Extract the (x, y) coordinate from the center of the cell holding the provided text.  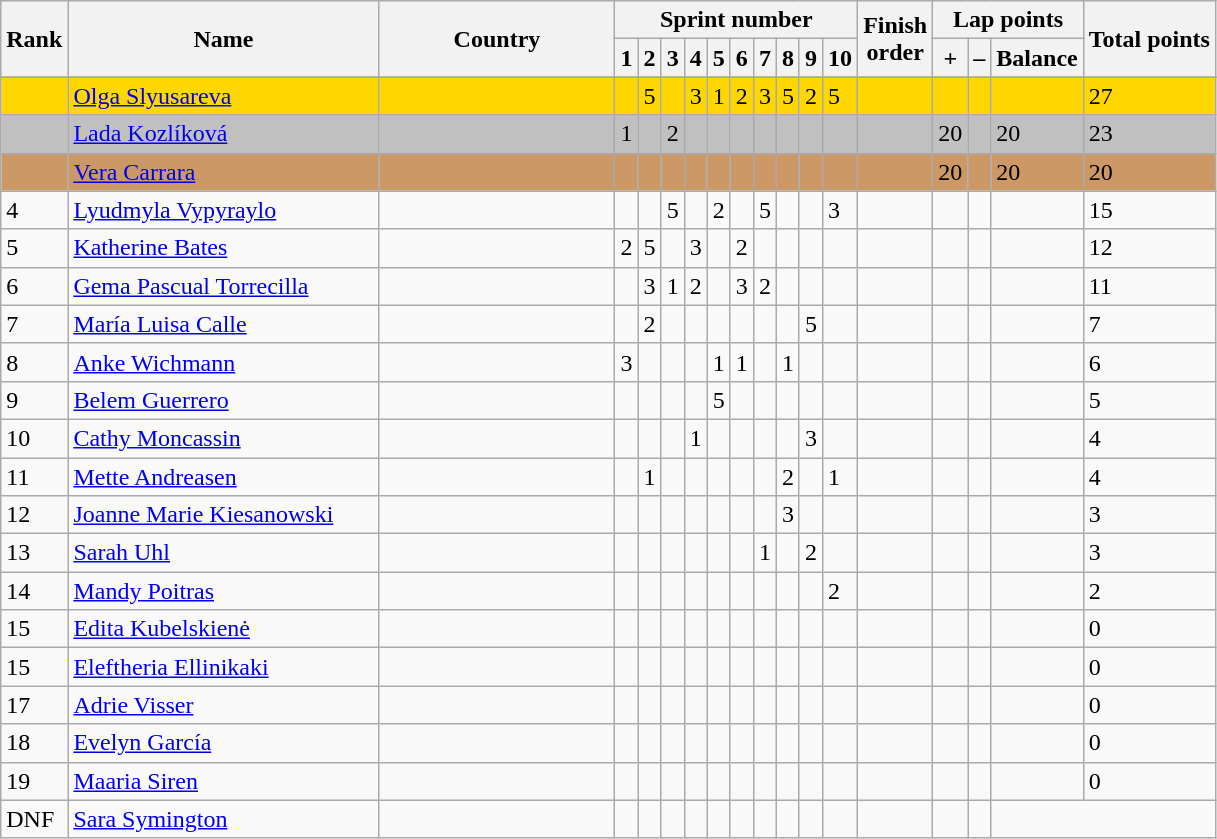
– (980, 58)
Finish order (896, 39)
Rank (34, 39)
+ (950, 58)
Lyudmyla Vypyraylo (224, 210)
Eleftheria Ellinikaki (224, 667)
Gema Pascual Torrecilla (224, 286)
Edita Kubelskienė (224, 629)
Cathy Moncassin (224, 438)
18 (34, 743)
Lap points (1008, 20)
María Luisa Calle (224, 324)
Vera Carrara (224, 172)
Katherine Bates (224, 248)
Sara Symington (224, 819)
Adrie Visser (224, 705)
Country (497, 39)
Sarah Uhl (224, 553)
13 (34, 553)
Total points (1149, 39)
DNF (34, 819)
Maaria Siren (224, 781)
Mette Andreasen (224, 477)
Anke Wichmann (224, 362)
14 (34, 591)
17 (34, 705)
Lada Kozlíková (224, 134)
27 (1149, 96)
Belem Guerrero (224, 400)
Olga Slyusareva (224, 96)
Mandy Poitras (224, 591)
Balance (1037, 58)
Evelyn García (224, 743)
19 (34, 781)
Sprint number (736, 20)
Joanne Marie Kiesanowski (224, 515)
Name (224, 39)
23 (1149, 134)
